From the cell containing the given text, extract its center point as (x, y) coordinate. 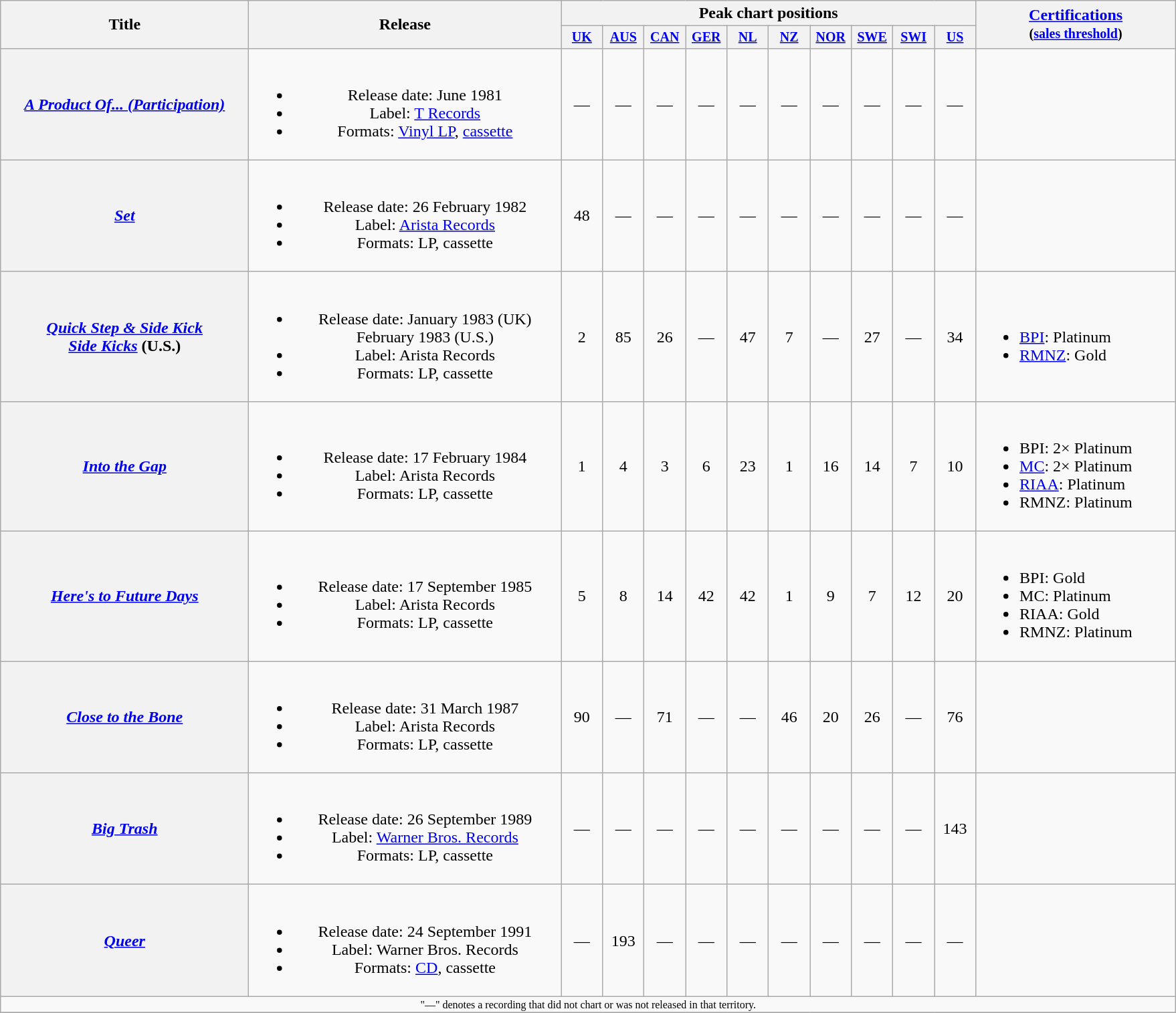
Peak chart positions (769, 13)
27 (872, 336)
BPI: GoldMC: PlatinumRIAA: GoldRMNZ: Platinum (1076, 596)
48 (582, 215)
Set (124, 215)
Release date: 24 September 1991Label: Warner Bros. RecordsFormats: CD, cassette (405, 940)
"—" denotes a recording that did not chart or was not released in that territory. (589, 1004)
US (955, 37)
Release date: 17 September 1985Label: Arista RecordsFormats: LP, cassette (405, 596)
Here's to Future Days (124, 596)
90 (582, 717)
Release date: 17 February 1984Label: Arista RecordsFormats: LP, cassette (405, 466)
143 (955, 829)
193 (623, 940)
6 (706, 466)
Close to the Bone (124, 717)
Certifications(sales threshold) (1076, 25)
10 (955, 466)
5 (582, 596)
23 (748, 466)
34 (955, 336)
Into the Gap (124, 466)
Big Trash (124, 829)
47 (748, 336)
Release date: 26 September 1989Label: Warner Bros. RecordsFormats: LP, cassette (405, 829)
A Product Of... (Participation) (124, 104)
2 (582, 336)
3 (665, 466)
Quick Step & Side KickSide Kicks (U.S.) (124, 336)
16 (831, 466)
CAN (665, 37)
Title (124, 25)
85 (623, 336)
GER (706, 37)
NL (748, 37)
BPI: 2× PlatinumMC: 2× PlatinumRIAA: PlatinumRMNZ: Platinum (1076, 466)
Release (405, 25)
SWI (914, 37)
8 (623, 596)
NZ (789, 37)
Release date: June 1981Label: T RecordsFormats: Vinyl LP, cassette (405, 104)
NOR (831, 37)
9 (831, 596)
AUS (623, 37)
46 (789, 717)
Release date: 31 March 1987Label: Arista RecordsFormats: LP, cassette (405, 717)
Queer (124, 940)
Release date: January 1983 (UK) February 1983 (U.S.)Label: Arista RecordsFormats: LP, cassette (405, 336)
12 (914, 596)
SWE (872, 37)
Release date: 26 February 1982Label: Arista RecordsFormats: LP, cassette (405, 215)
BPI: PlatinumRMNZ: Gold (1076, 336)
UK (582, 37)
4 (623, 466)
76 (955, 717)
71 (665, 717)
